Determine the (x, y) coordinate at the center of the cell enclosing the given text.  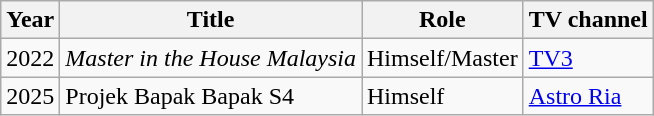
Himself (443, 96)
Astro Ria (588, 96)
TV3 (588, 58)
2022 (30, 58)
Title (211, 20)
Projek Bapak Bapak S4 (211, 96)
Master in the House Malaysia (211, 58)
2025 (30, 96)
Role (443, 20)
Himself/Master (443, 58)
Year (30, 20)
TV channel (588, 20)
